Search for the cell housing the specified text and yield its [X, Y] center coordinate. 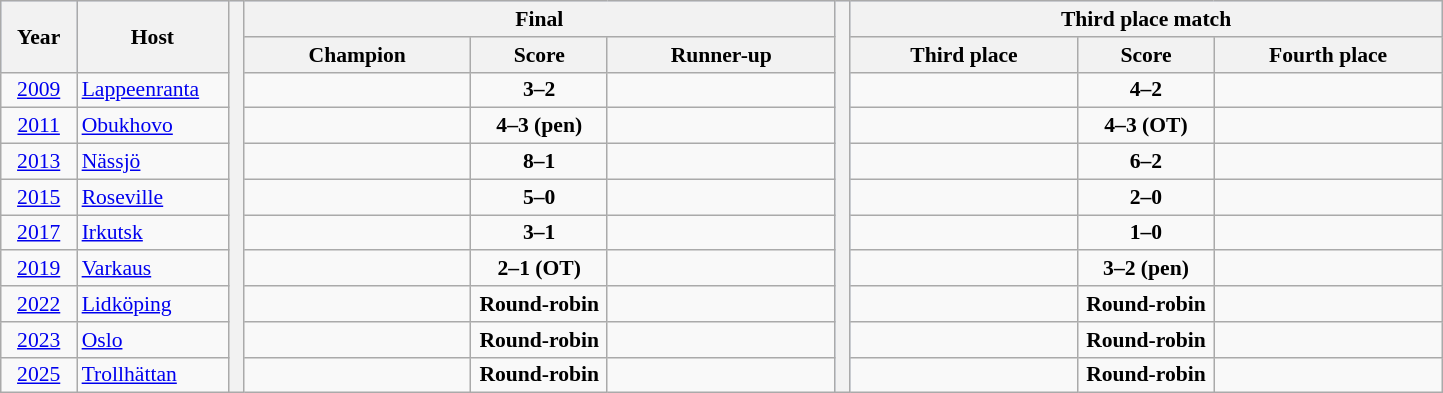
Irkutsk [153, 233]
Nässjö [153, 162]
Third place match [1146, 19]
Host [153, 36]
2009 [39, 90]
3–2 (pen) [1146, 269]
2015 [39, 197]
Final [539, 19]
2011 [39, 126]
Lappeenranta [153, 90]
2023 [39, 340]
Roseville [153, 197]
Third place [964, 55]
Runner-up [721, 55]
2019 [39, 269]
2022 [39, 304]
5–0 [539, 197]
2013 [39, 162]
3–1 [539, 233]
Champion [357, 55]
4–3 (pen) [539, 126]
3–2 [539, 90]
Lidköping [153, 304]
Oslo [153, 340]
Year [39, 36]
4–3 (OT) [1146, 126]
Varkaus [153, 269]
2–0 [1146, 197]
2–1 (OT) [539, 269]
4–2 [1146, 90]
2017 [39, 233]
Trollhättan [153, 375]
1–0 [1146, 233]
Fourth place [1328, 55]
2025 [39, 375]
Obukhovo [153, 126]
6–2 [1146, 162]
8–1 [539, 162]
